From the cell containing the given text, extract its center point as (x, y) coordinate. 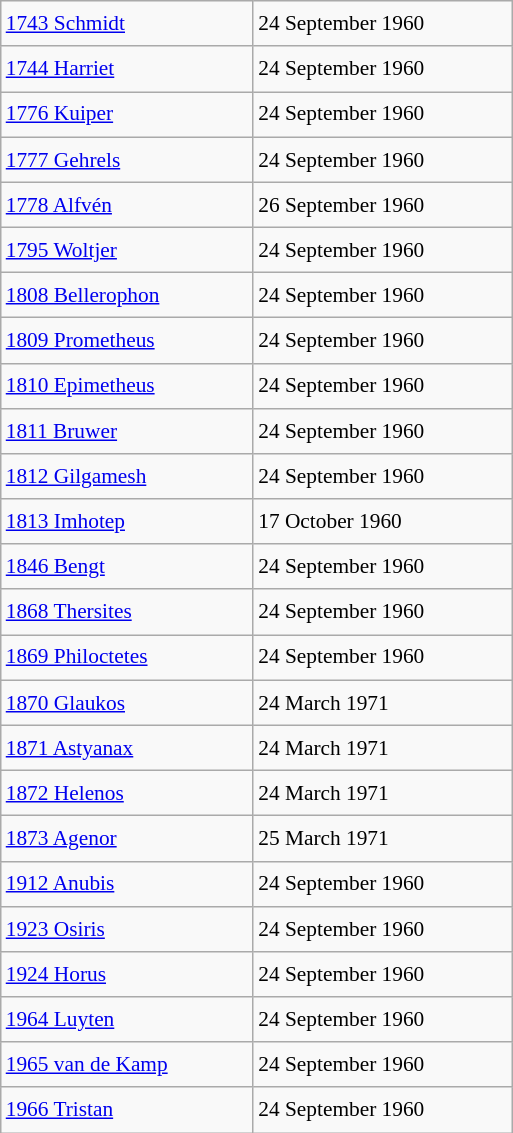
1966 Tristan (127, 1110)
1924 Horus (127, 974)
1744 Harriet (127, 68)
25 March 1971 (382, 838)
1871 Astyanax (127, 748)
1872 Helenos (127, 792)
1923 Osiris (127, 928)
1965 van de Kamp (127, 1064)
1778 Alfvén (127, 204)
17 October 1960 (382, 522)
1964 Luyten (127, 1020)
1868 Thersites (127, 612)
1743 Schmidt (127, 24)
1795 Woltjer (127, 250)
1869 Philoctetes (127, 658)
1810 Epimetheus (127, 386)
1809 Prometheus (127, 340)
1812 Gilgamesh (127, 476)
1912 Anubis (127, 884)
1776 Kuiper (127, 114)
1777 Gehrels (127, 160)
1808 Bellerophon (127, 296)
1813 Imhotep (127, 522)
26 September 1960 (382, 204)
1870 Glaukos (127, 702)
1873 Agenor (127, 838)
1811 Bruwer (127, 430)
1846 Bengt (127, 566)
